Return the [x, y] coordinate for the center point of the cell that contains the specified text.  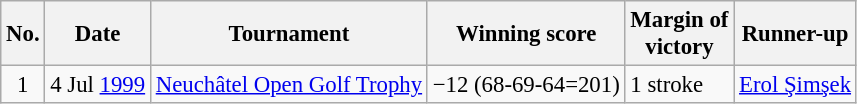
4 Jul 1999 [98, 85]
Neuchâtel Open Golf Trophy [288, 85]
1 [23, 85]
No. [23, 34]
−12 (68-69-64=201) [526, 85]
Tournament [288, 34]
Date [98, 34]
Margin ofvictory [680, 34]
Erol Şimşek [796, 85]
1 stroke [680, 85]
Runner-up [796, 34]
Winning score [526, 34]
